Provide the [X, Y] coordinate of the cell's center where the given text is located.  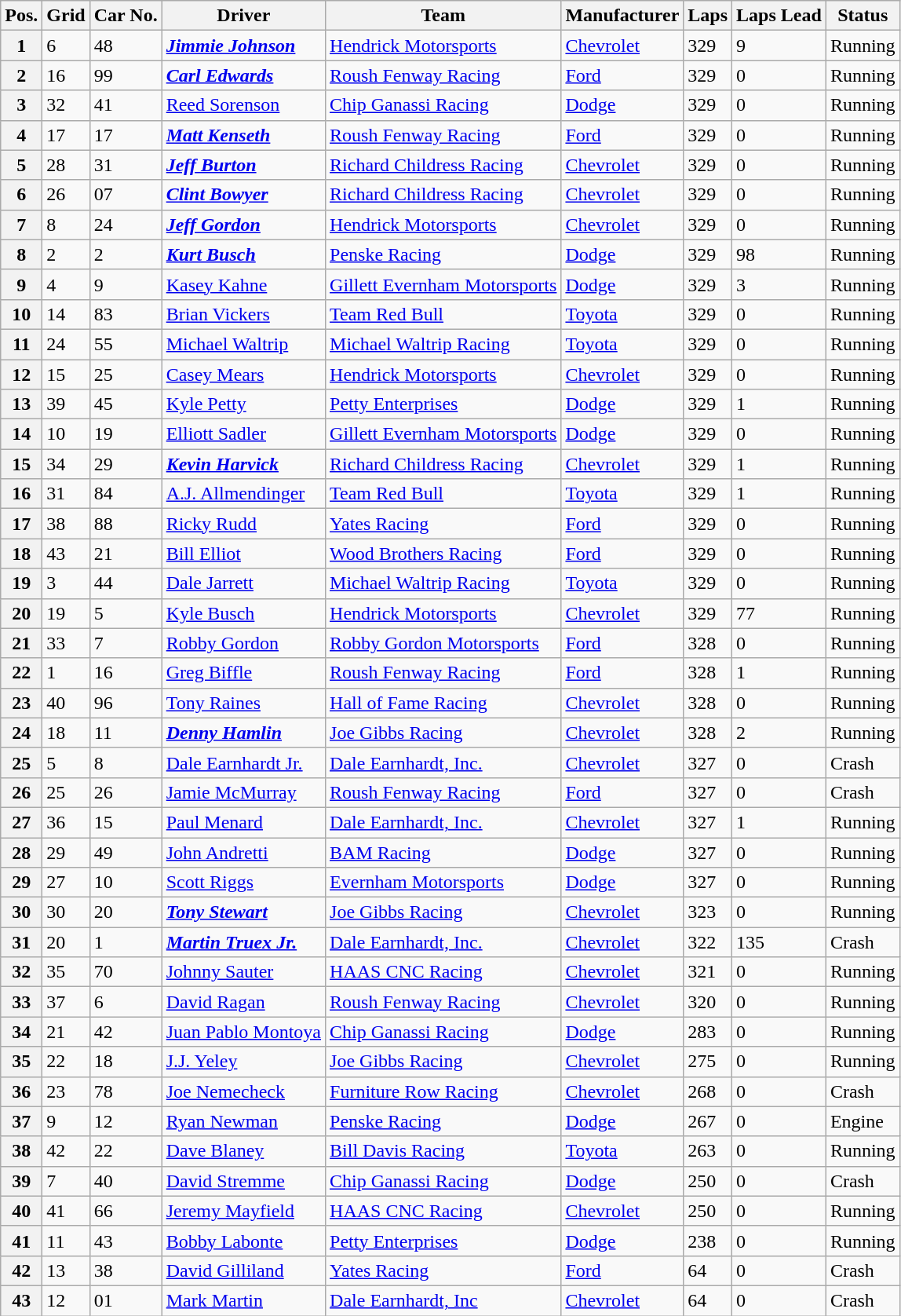
Manufacturer [622, 16]
Ricky Rudd [243, 524]
Robby Gordon [243, 643]
88 [126, 524]
Clint Bowyer [243, 195]
07 [126, 195]
Kyle Petty [243, 404]
321 [708, 972]
Martin Truex Jr. [243, 942]
BAM Racing [443, 852]
Pos. [22, 16]
Denny Hamlin [243, 733]
77 [779, 613]
135 [779, 942]
Jeremy Mayfield [243, 1211]
J.J. Yeley [243, 1062]
Dale Earnhardt, Inc [443, 1300]
Mark Martin [243, 1300]
Jimmie Johnson [243, 46]
01 [126, 1300]
Carl Edwards [243, 75]
Laps [708, 16]
Kyle Busch [243, 613]
Bill Elliot [243, 554]
283 [708, 1032]
A.J. Allmendinger [243, 494]
55 [126, 344]
David Gilliland [243, 1270]
96 [126, 703]
99 [126, 75]
267 [708, 1121]
Kurt Busch [243, 254]
Laps Lead [779, 16]
45 [126, 404]
66 [126, 1211]
Hall of Fame Racing [443, 703]
Johnny Sauter [243, 972]
Kasey Kahne [243, 284]
49 [126, 852]
Tony Raines [243, 703]
Status [863, 16]
Grid [66, 16]
Ryan Newman [243, 1121]
Bobby Labonte [243, 1241]
Jeff Burton [243, 165]
323 [708, 912]
Matt Kenseth [243, 135]
Wood Brothers Racing [443, 554]
263 [708, 1151]
322 [708, 942]
44 [126, 583]
Reed Sorenson [243, 105]
David Stremme [243, 1181]
Brian Vickers [243, 314]
Engine [863, 1121]
Greg Biffle [243, 673]
78 [126, 1091]
Juan Pablo Montoya [243, 1032]
70 [126, 972]
Dave Blaney [243, 1151]
Furniture Row Racing [443, 1091]
Tony Stewart [243, 912]
Dale Jarrett [243, 583]
Paul Menard [243, 822]
Team [443, 16]
Evernham Motorsports [443, 883]
David Ragan [243, 1002]
268 [708, 1091]
John Andretti [243, 852]
48 [126, 46]
84 [126, 494]
Jeff Gordon [243, 225]
Driver [243, 16]
Robby Gordon Motorsports [443, 643]
275 [708, 1062]
238 [708, 1241]
Car No. [126, 16]
Dale Earnhardt Jr. [243, 762]
98 [779, 254]
Elliott Sadler [243, 434]
Casey Mears [243, 375]
83 [126, 314]
320 [708, 1002]
Michael Waltrip [243, 344]
Kevin Harvick [243, 464]
Scott Riggs [243, 883]
Joe Nemecheck [243, 1091]
Jamie McMurray [243, 792]
Bill Davis Racing [443, 1151]
